Search for the cell housing the specified text and yield its [X, Y] center coordinate. 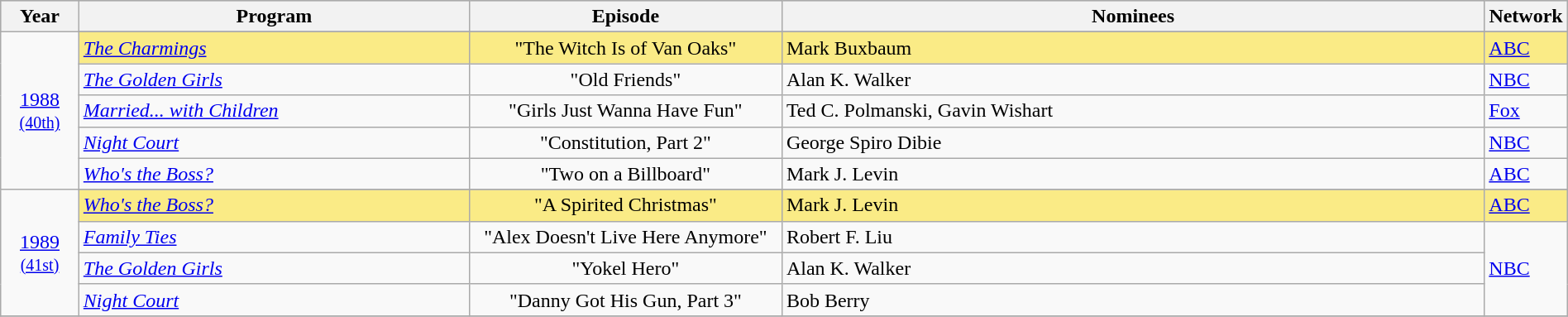
Episode [625, 17]
Fox [1526, 111]
"Girls Just Wanna Have Fun" [625, 111]
Mark Buxbaum [1133, 48]
Married... with Children [274, 111]
"Yokel Hero" [625, 268]
1988(40th) [40, 111]
Bob Berry [1133, 300]
Network [1526, 17]
"Constitution, Part 2" [625, 142]
1989(41st) [40, 252]
Family Ties [274, 237]
Ted C. Polmanski, Gavin Wishart [1133, 111]
George Spiro Dibie [1133, 142]
"The Witch Is of Van Oaks" [625, 48]
Program [274, 17]
The Charmings [274, 48]
"Danny Got His Gun, Part 3" [625, 300]
"Old Friends" [625, 79]
"Alex Doesn't Live Here Anymore" [625, 237]
Robert F. Liu [1133, 237]
"A Spirited Christmas" [625, 205]
"Two on a Billboard" [625, 174]
Year [40, 17]
Nominees [1133, 17]
